Capture the cell that displays the provided text and extract its (X, Y) central coordinate. 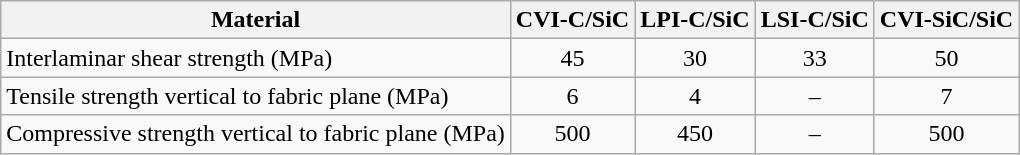
50 (946, 58)
4 (695, 96)
33 (814, 58)
30 (695, 58)
Interlaminar shear strength (MPa) (256, 58)
45 (572, 58)
LSI-C/SiC (814, 20)
Material (256, 20)
CVI-C/SiC (572, 20)
450 (695, 134)
6 (572, 96)
Tensile strength vertical to fabric plane (MPa) (256, 96)
7 (946, 96)
LPI-C/SiC (695, 20)
CVI-SiC/SiC (946, 20)
Compressive strength vertical to fabric plane (MPa) (256, 134)
